Return (x, y) of the center of cell containing provided text 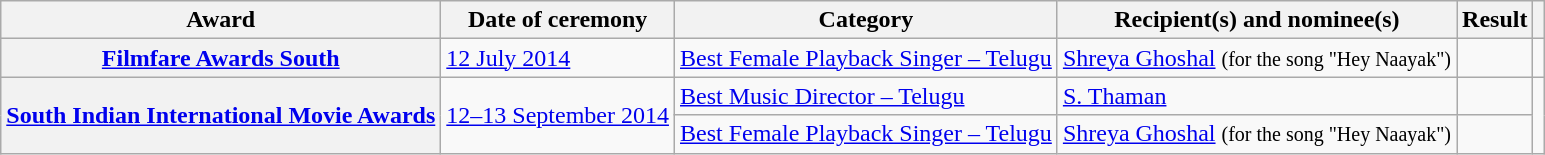
12 July 2014 (558, 58)
12–13 September 2014 (558, 115)
Best Music Director – Telugu (866, 96)
S. Thaman (1256, 96)
Date of ceremony (558, 20)
Recipient(s) and nominee(s) (1256, 20)
South Indian International Movie Awards (221, 115)
Category (866, 20)
Filmfare Awards South (221, 58)
Award (221, 20)
Result (1495, 20)
